For the text-containing cell, return its midpoint in [X, Y] coordinate format. 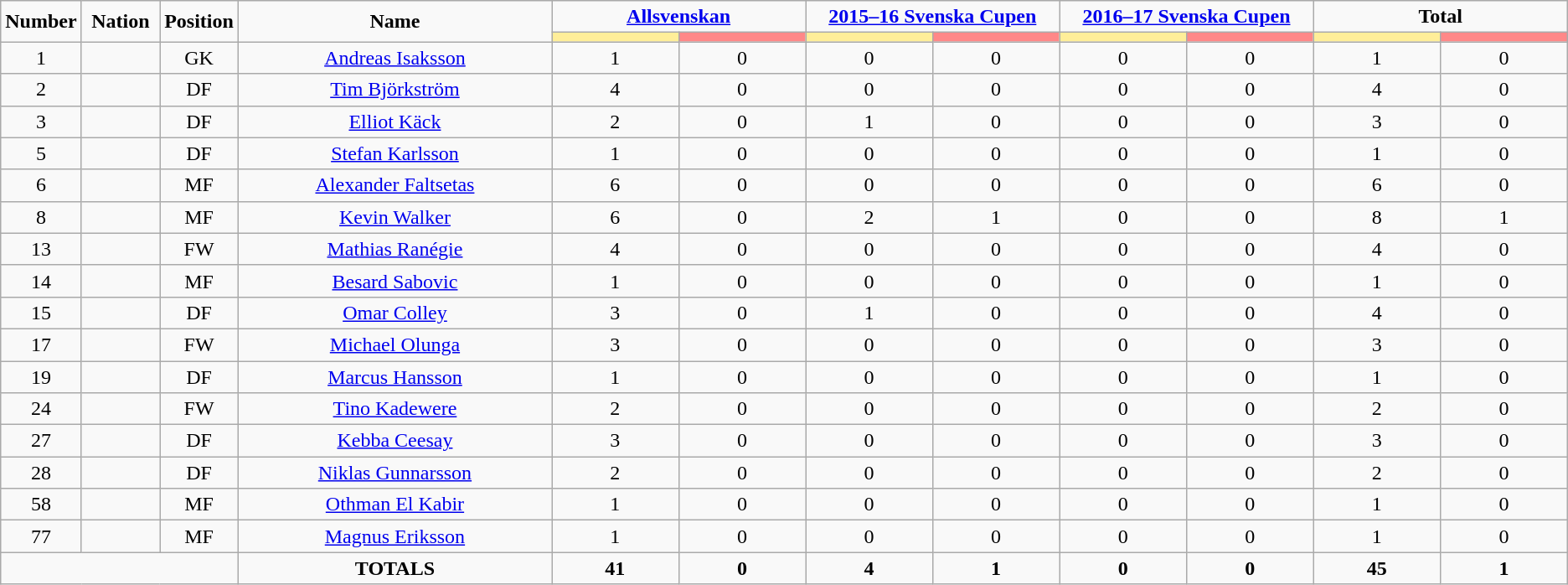
Allsvenskan [678, 17]
77 [41, 536]
Number [41, 22]
Besard Sabovic [395, 281]
Magnus Eriksson [395, 536]
Kevin Walker [395, 217]
14 [41, 281]
45 [1377, 568]
27 [41, 441]
Omar Colley [395, 313]
Othman El Kabir [395, 505]
Tim Björkström [395, 90]
TOTALS [395, 568]
5 [41, 153]
2016–17 Svenska Cupen [1186, 17]
17 [41, 344]
13 [41, 249]
Mathias Ranégie [395, 249]
Marcus Hansson [395, 376]
Kebba Ceesay [395, 441]
Elliot Käck [395, 122]
15 [41, 313]
Name [395, 22]
Niklas Gunnarsson [395, 473]
24 [41, 409]
GK [199, 58]
Stefan Karlsson [395, 153]
28 [41, 473]
41 [615, 568]
Alexander Faltsetas [395, 185]
Michael Olunga [395, 344]
Andreas Isaksson [395, 58]
58 [41, 505]
Total [1441, 17]
Position [199, 22]
19 [41, 376]
Nation [121, 22]
Tino Kadewere [395, 409]
2015–16 Svenska Cupen [933, 17]
